Search for the cell housing the specified text and yield its (X, Y) center coordinate. 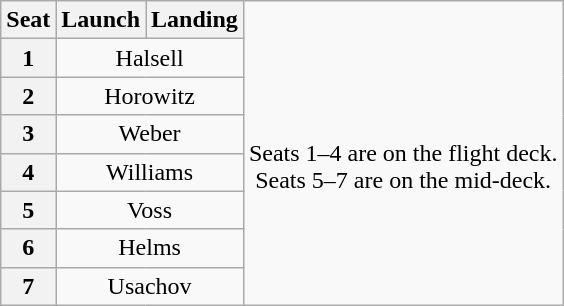
Seats 1–4 are on the flight deck.Seats 5–7 are on the mid-deck. (403, 153)
6 (28, 248)
1 (28, 58)
7 (28, 286)
Halsell (150, 58)
Seat (28, 20)
Weber (150, 134)
5 (28, 210)
Landing (195, 20)
Usachov (150, 286)
Voss (150, 210)
Launch (101, 20)
Williams (150, 172)
Helms (150, 248)
3 (28, 134)
4 (28, 172)
Horowitz (150, 96)
2 (28, 96)
